Extract the [X, Y] coordinate from the center of the cell holding the provided text.  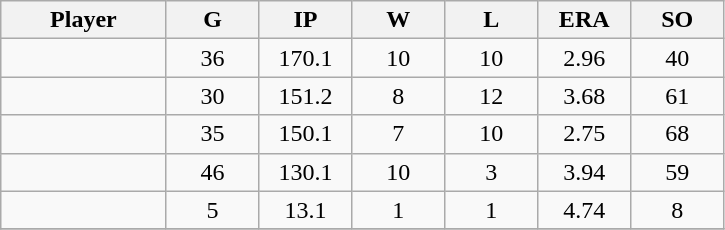
Player [84, 20]
3.94 [584, 172]
30 [212, 96]
61 [678, 96]
40 [678, 58]
170.1 [306, 58]
59 [678, 172]
13.1 [306, 210]
IP [306, 20]
151.2 [306, 96]
SO [678, 20]
7 [398, 134]
ERA [584, 20]
3 [492, 172]
12 [492, 96]
36 [212, 58]
W [398, 20]
G [212, 20]
35 [212, 134]
130.1 [306, 172]
2.75 [584, 134]
L [492, 20]
68 [678, 134]
3.68 [584, 96]
150.1 [306, 134]
5 [212, 210]
46 [212, 172]
4.74 [584, 210]
2.96 [584, 58]
